Output the [X, Y] coordinate of the center of the cell containing the given text.  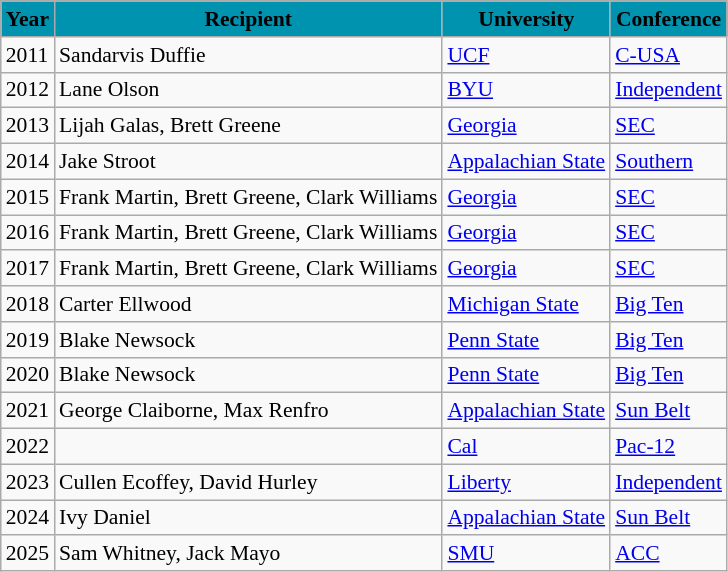
BYU [526, 90]
Recipient [248, 19]
University [526, 19]
UCF [526, 55]
Liberty [526, 482]
Cullen Ecoffey, David Hurley [248, 482]
2012 [28, 90]
ACC [668, 554]
2018 [28, 304]
Year [28, 19]
C-USA [668, 55]
2025 [28, 554]
2014 [28, 162]
Lijah Galas, Brett Greene [248, 126]
2017 [28, 269]
Carter Ellwood [248, 304]
George Claiborne, Max Renfro [248, 411]
2015 [28, 197]
2013 [28, 126]
Pac-12 [668, 447]
2023 [28, 482]
2019 [28, 340]
Southern [668, 162]
Lane Olson [248, 90]
Conference [668, 19]
2022 [28, 447]
2016 [28, 233]
Jake Stroot [248, 162]
Cal [526, 447]
Michigan State [526, 304]
2024 [28, 518]
2011 [28, 55]
2020 [28, 375]
SMU [526, 554]
Sandarvis Duffie [248, 55]
Ivy Daniel [248, 518]
2021 [28, 411]
Sam Whitney, Jack Mayo [248, 554]
